Provide the (x, y) coordinate of the cell's center where the given text is located.  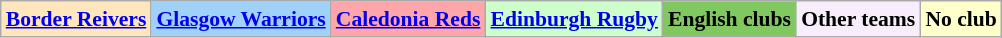
Border Reivers (76, 19)
Edinburgh Rugby (574, 19)
Other teams (858, 19)
Caledonia Reds (408, 19)
No club (960, 19)
English clubs (730, 19)
Glasgow Warriors (240, 19)
